Identify which cell holds the provided text, then report its [x, y] central coordinate. 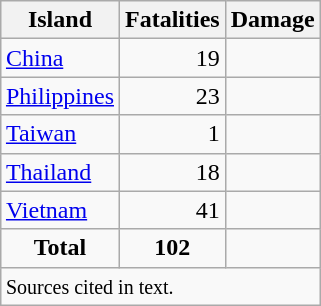
Island [60, 20]
41 [173, 210]
Fatalities [173, 20]
Vietnam [60, 210]
Total [60, 248]
Taiwan [60, 134]
1 [173, 134]
23 [173, 96]
Sources cited in text. [160, 286]
China [60, 58]
18 [173, 172]
Philippines [60, 96]
Thailand [60, 172]
102 [173, 248]
Damage [272, 20]
19 [173, 58]
